Detect which cell encompasses the target text, then output its [X, Y] center coordinate. 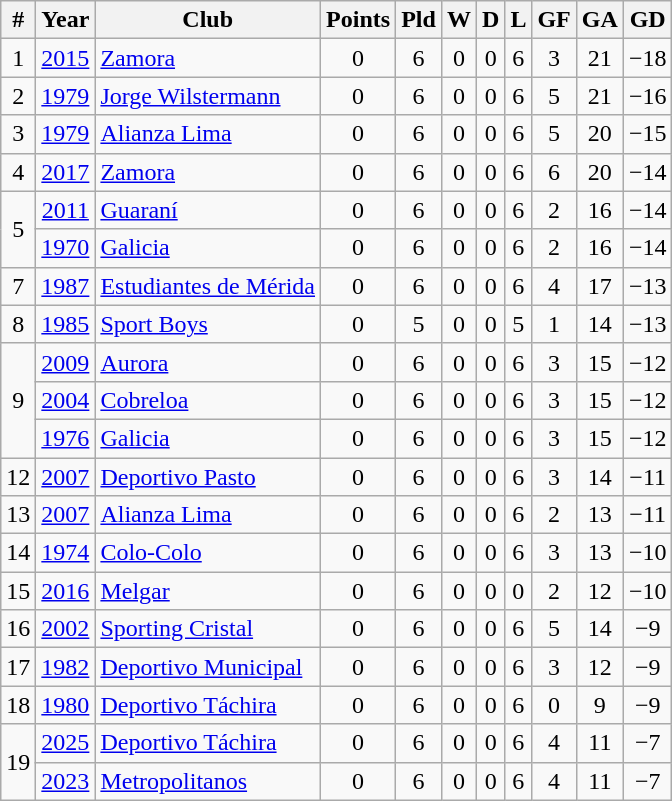
L [518, 20]
GF [554, 20]
GA [600, 20]
2011 [66, 210]
Guaraní [208, 210]
2017 [66, 172]
2023 [66, 781]
W [458, 20]
Sport Boys [208, 324]
Deportivo Pasto [208, 477]
2015 [66, 58]
Estudiantes de Mérida [208, 286]
1987 [66, 286]
1970 [66, 248]
Club [208, 20]
2025 [66, 743]
1974 [66, 553]
GD [648, 20]
# [18, 20]
Points [358, 20]
−15 [648, 134]
18 [18, 705]
−18 [648, 58]
Year [66, 20]
Aurora [208, 362]
1976 [66, 438]
Sporting Cristal [208, 629]
2009 [66, 362]
Deportivo Municipal [208, 667]
Colo-Colo [208, 553]
2004 [66, 400]
2002 [66, 629]
7 [18, 286]
1985 [66, 324]
Melgar [208, 591]
8 [18, 324]
1982 [66, 667]
Pld [419, 20]
D [490, 20]
Jorge Wilstermann [208, 96]
Cobreloa [208, 400]
2016 [66, 591]
Metropolitanos [208, 781]
−16 [648, 96]
1980 [66, 705]
19 [18, 762]
